Determine the [x, y] coordinate at the center of the cell enclosing the given text.  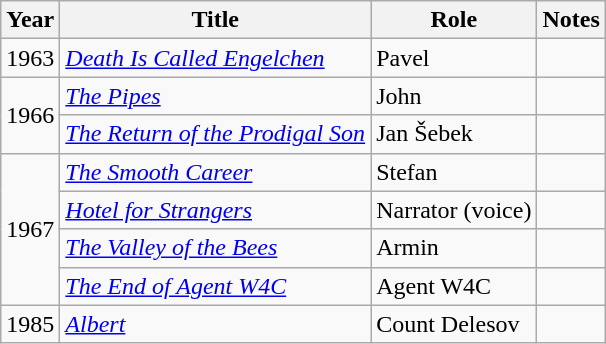
Pavel [454, 58]
Count Delesov [454, 324]
Hotel for Strangers [216, 210]
1985 [30, 324]
Agent W4C [454, 286]
The Return of the Prodigal Son [216, 134]
John [454, 96]
The End of Agent W4C [216, 286]
Stefan [454, 172]
1963 [30, 58]
The Smooth Career [216, 172]
Role [454, 20]
Narrator (voice) [454, 210]
1967 [30, 229]
Jan Šebek [454, 134]
Notes [571, 20]
Death Is Called Engelchen [216, 58]
1966 [30, 115]
Year [30, 20]
Armin [454, 248]
The Pipes [216, 96]
The Valley of the Bees [216, 248]
Albert [216, 324]
Title [216, 20]
